Pinpoint the cell where the given text exists, returning its [x, y] midpoint coordinate. 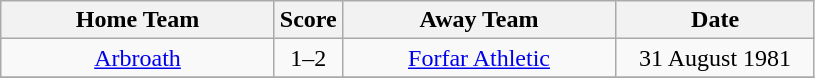
Home Team [138, 20]
1–2 [308, 58]
Date [716, 20]
31 August 1981 [716, 58]
Arbroath [138, 58]
Away Team [479, 20]
Forfar Athletic [479, 58]
Score [308, 20]
